Determine the [x, y] coordinate at the center of the cell enclosing the given text.  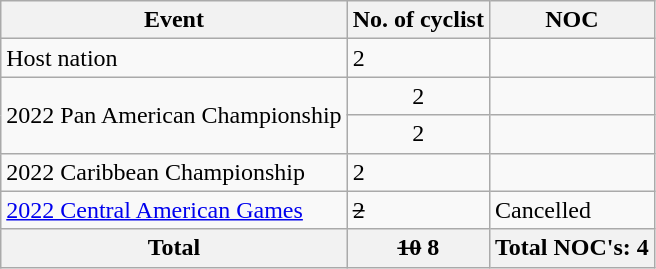
NOC [572, 20]
2022 Caribbean Championship [174, 172]
Total NOC's: 4 [572, 248]
2022 Pan American Championship [174, 115]
Host nation [174, 58]
Cancelled [572, 210]
No. of cyclist [418, 20]
Event [174, 20]
2022 Central American Games [174, 210]
Total [174, 248]
10 8 [418, 248]
